Return (X, Y) of the center of cell containing provided text 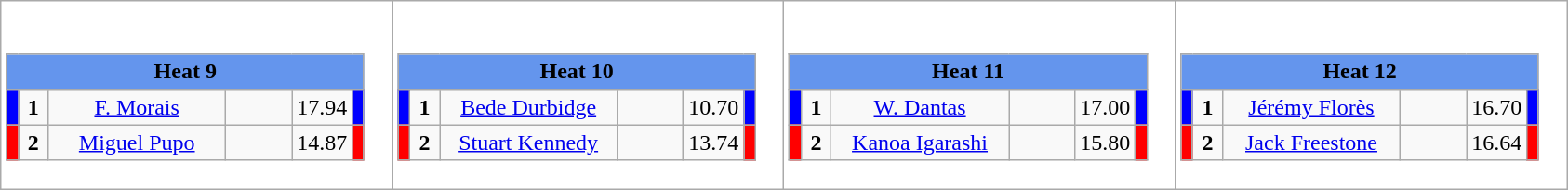
F. Morais (138, 107)
Bede Durbidge (528, 107)
Heat 11 (968, 72)
17.94 (322, 107)
Heat 12 (1360, 72)
10.70 (714, 107)
16.64 (1497, 142)
Miguel Pupo (138, 142)
Stuart Kennedy (528, 142)
Heat 10 1 Bede Durbidge 10.70 2 Stuart Kennedy 13.74 (588, 95)
Heat 11 1 W. Dantas 17.00 2 Kanoa Igarashi 15.80 (980, 95)
Heat 12 1 Jérémy Florès 16.70 2 Jack Freestone 16.64 (1371, 95)
Heat 10 (577, 72)
Heat 9 (185, 72)
W. Dantas (921, 107)
17.00 (1105, 107)
Heat 9 1 F. Morais 17.94 2 Miguel Pupo 14.87 (197, 95)
Kanoa Igarashi (921, 142)
16.70 (1497, 107)
Jérémy Florès (1311, 107)
15.80 (1105, 142)
Jack Freestone (1311, 142)
14.87 (322, 142)
13.74 (714, 142)
